Determine the (x, y) coordinate at the center of the cell enclosing the given text.  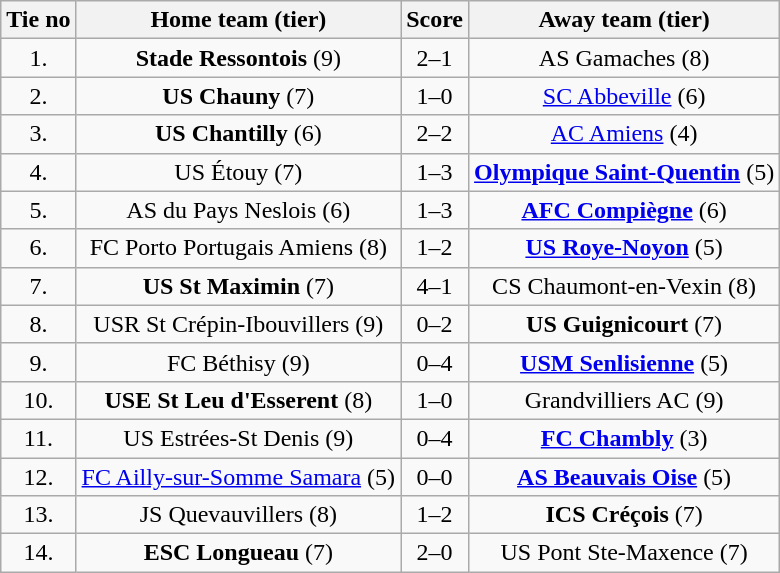
0–2 (435, 324)
US Étouy (7) (238, 172)
7. (38, 286)
ICS Créçois (7) (624, 515)
12. (38, 477)
FC Porto Portugais Amiens (8) (238, 248)
4–1 (435, 286)
Tie no (38, 20)
AS Gamaches (8) (624, 58)
5. (38, 210)
1. (38, 58)
Home team (tier) (238, 20)
FC Ailly-sur-Somme Samara (5) (238, 477)
ESC Longueau (7) (238, 553)
USR St Crépin-Ibouvillers (9) (238, 324)
2–1 (435, 58)
Stade Ressontois (9) (238, 58)
US St Maximin (7) (238, 286)
CS Chaumont-en-Vexin (8) (624, 286)
Away team (tier) (624, 20)
0–0 (435, 477)
10. (38, 400)
JS Quevauvillers (8) (238, 515)
US Estrées-St Denis (9) (238, 438)
US Chantilly (6) (238, 134)
USM Senlisienne (5) (624, 362)
2–2 (435, 134)
AS du Pays Neslois (6) (238, 210)
Score (435, 20)
14. (38, 553)
2. (38, 96)
US Guignicourt (7) (624, 324)
AFC Compiègne (6) (624, 210)
6. (38, 248)
11. (38, 438)
FC Béthisy (9) (238, 362)
4. (38, 172)
US Chauny (7) (238, 96)
Olympique Saint-Quentin (5) (624, 172)
SC Abbeville (6) (624, 96)
US Pont Ste-Maxence (7) (624, 553)
2–0 (435, 553)
AS Beauvais Oise (5) (624, 477)
3. (38, 134)
Grandvilliers AC (9) (624, 400)
FC Chambly (3) (624, 438)
AC Amiens (4) (624, 134)
9. (38, 362)
USE St Leu d'Esserent (8) (238, 400)
13. (38, 515)
8. (38, 324)
US Roye-Noyon (5) (624, 248)
